Detect which cell encompasses the target text, then output its (x, y) center coordinate. 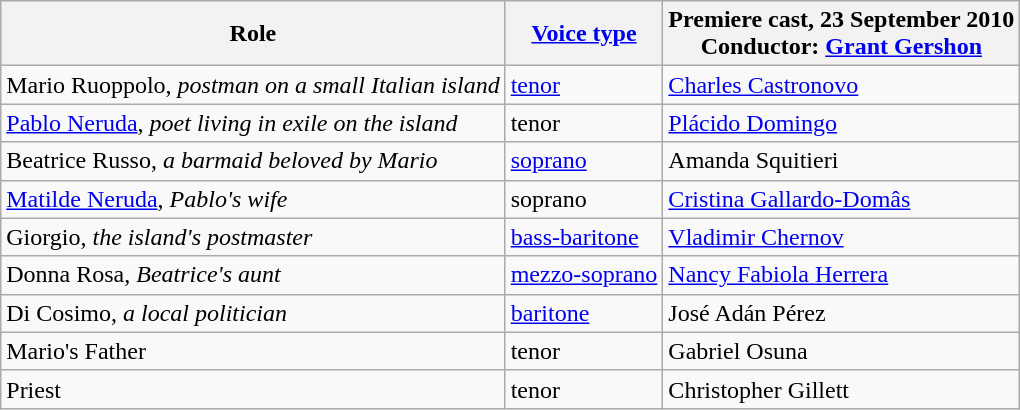
Amanda Squitieri (842, 161)
Voice type (584, 34)
Di Cosimo, a local politician (253, 313)
Pablo Neruda, poet living in exile on the island (253, 123)
Charles Castronovo (842, 85)
Premiere cast, 23 September 2010Conductor: Grant Gershon (842, 34)
Mario's Father (253, 351)
Cristina Gallardo-Domâs (842, 199)
Nancy Fabiola Herrera (842, 275)
Gabriel Osuna (842, 351)
Matilde Neruda, Pablo's wife (253, 199)
bass-baritone (584, 237)
baritone (584, 313)
Vladimir Chernov (842, 237)
Priest (253, 389)
Christopher Gillett (842, 389)
Beatrice Russo, a barmaid beloved by Mario (253, 161)
Donna Rosa, Beatrice's aunt (253, 275)
Giorgio, the island's postmaster (253, 237)
mezzo-soprano (584, 275)
Plácido Domingo (842, 123)
José Adán Pérez (842, 313)
Role (253, 34)
Mario Ruoppolo, postman on a small Italian island (253, 85)
